Capture the cell that displays the provided text and extract its [x, y] central coordinate. 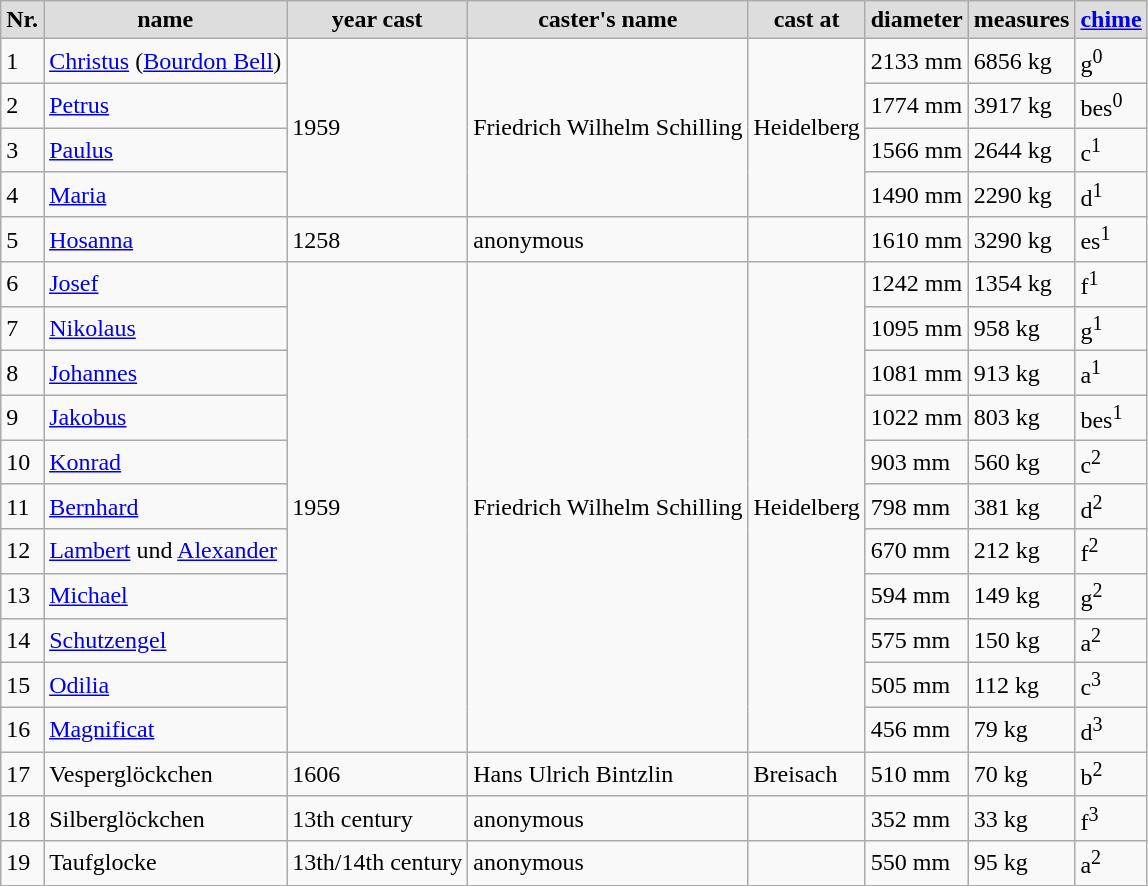
150 kg [1022, 640]
19 [22, 864]
560 kg [1022, 462]
903 mm [916, 462]
803 kg [1022, 418]
3917 kg [1022, 106]
1258 [378, 240]
bes1 [1111, 418]
352 mm [916, 818]
Michael [166, 596]
Hosanna [166, 240]
g0 [1111, 62]
cast at [806, 20]
149 kg [1022, 596]
diameter [916, 20]
13th/14th century [378, 864]
913 kg [1022, 374]
c1 [1111, 150]
381 kg [1022, 506]
1242 mm [916, 284]
1022 mm [916, 418]
13 [22, 596]
Silberglöckchen [166, 818]
Schutzengel [166, 640]
17 [22, 774]
es1 [1111, 240]
f3 [1111, 818]
bes0 [1111, 106]
3 [22, 150]
d3 [1111, 730]
3290 kg [1022, 240]
8 [22, 374]
2133 mm [916, 62]
c2 [1111, 462]
a1 [1111, 374]
d1 [1111, 194]
79 kg [1022, 730]
212 kg [1022, 552]
958 kg [1022, 328]
c3 [1111, 686]
670 mm [916, 552]
g2 [1111, 596]
16 [22, 730]
Johannes [166, 374]
name [166, 20]
g1 [1111, 328]
Nikolaus [166, 328]
33 kg [1022, 818]
Hans Ulrich Bintzlin [608, 774]
95 kg [1022, 864]
7 [22, 328]
10 [22, 462]
14 [22, 640]
6856 kg [1022, 62]
measures [1022, 20]
575 mm [916, 640]
Magnificat [166, 730]
f2 [1111, 552]
1490 mm [916, 194]
Odilia [166, 686]
2290 kg [1022, 194]
year cast [378, 20]
13th century [378, 818]
11 [22, 506]
70 kg [1022, 774]
1081 mm [916, 374]
d2 [1111, 506]
15 [22, 686]
1774 mm [916, 106]
Petrus [166, 106]
Bernhard [166, 506]
Nr. [22, 20]
Taufglocke [166, 864]
2 [22, 106]
chime [1111, 20]
5 [22, 240]
Konrad [166, 462]
caster's name [608, 20]
1606 [378, 774]
4 [22, 194]
Breisach [806, 774]
Maria [166, 194]
594 mm [916, 596]
Jakobus [166, 418]
Lambert und Alexander [166, 552]
2644 kg [1022, 150]
f1 [1111, 284]
1610 mm [916, 240]
1354 kg [1022, 284]
Paulus [166, 150]
Christus (Bourdon Bell) [166, 62]
510 mm [916, 774]
550 mm [916, 864]
9 [22, 418]
1 [22, 62]
1095 mm [916, 328]
18 [22, 818]
Josef [166, 284]
1566 mm [916, 150]
456 mm [916, 730]
12 [22, 552]
505 mm [916, 686]
Vesperglöckchen [166, 774]
b2 [1111, 774]
6 [22, 284]
112 kg [1022, 686]
798 mm [916, 506]
